Provide the (x, y) coordinate of the cell's center where the given text is located.  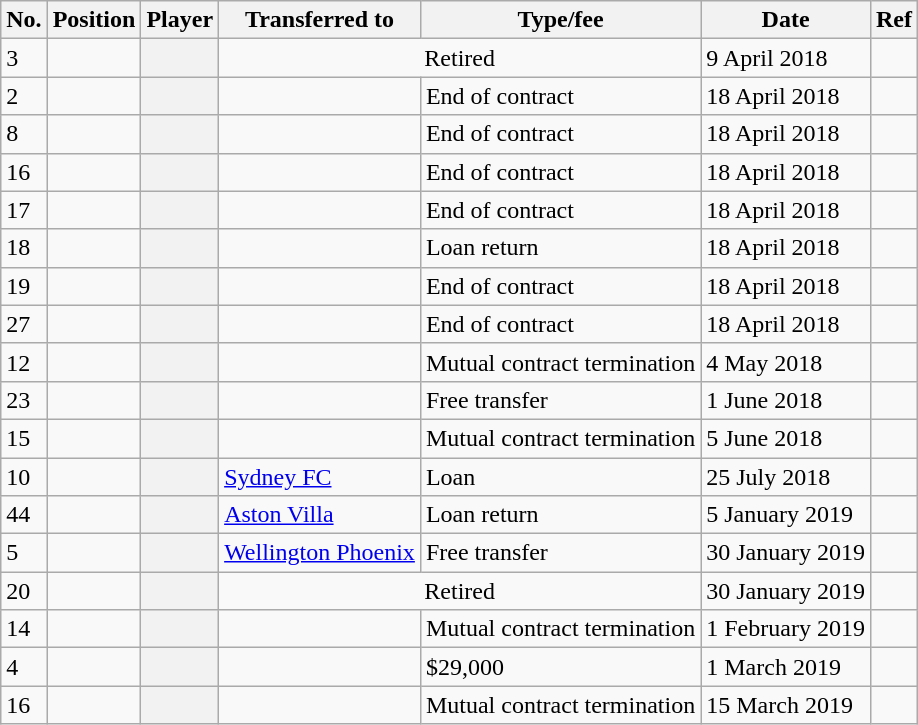
3 (24, 58)
4 May 2018 (786, 362)
20 (24, 591)
15 (24, 438)
$29,000 (560, 667)
14 (24, 629)
Type/fee (560, 20)
5 (24, 553)
1 March 2019 (786, 667)
27 (24, 324)
Date (786, 20)
No. (24, 20)
5 January 2019 (786, 515)
23 (24, 400)
Wellington Phoenix (320, 553)
Transferred to (320, 20)
Sydney FC (320, 477)
Ref (894, 20)
2 (24, 96)
18 (24, 248)
Player (180, 20)
17 (24, 210)
Aston Villa (320, 515)
Loan (560, 477)
10 (24, 477)
1 February 2019 (786, 629)
5 June 2018 (786, 438)
12 (24, 362)
9 April 2018 (786, 58)
Position (94, 20)
25 July 2018 (786, 477)
4 (24, 667)
19 (24, 286)
15 March 2019 (786, 705)
8 (24, 134)
44 (24, 515)
1 June 2018 (786, 400)
